Capture the cell that displays the provided text and extract its [x, y] central coordinate. 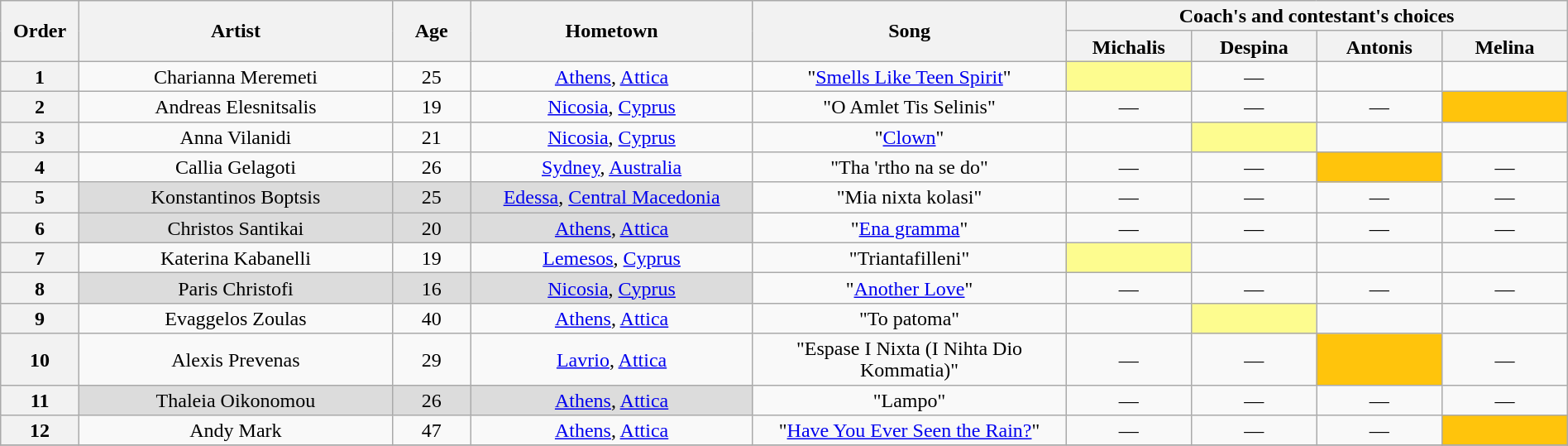
Despina [1255, 46]
Andy Mark [235, 430]
Thaleia Oikonomou [235, 400]
9 [40, 318]
Callia Gelagoti [235, 167]
Hometown [612, 31]
"Have You Ever Seen the Rain?" [910, 430]
10 [40, 359]
"O Amlet Tis Selinis" [910, 106]
20 [432, 228]
"Tha 'rtho na se do" [910, 167]
Anna Vilanidi [235, 137]
"Triantafilleni" [910, 258]
Antonis [1379, 46]
Katerina Kabanelli [235, 258]
7 [40, 258]
"Another Love" [910, 288]
11 [40, 400]
Christos Santikai [235, 228]
"Espase I Nixta (I Nihta Dio Kommatia)" [910, 359]
Evaggelos Zoulas [235, 318]
29 [432, 359]
3 [40, 137]
21 [432, 137]
Charianna Meremeti [235, 76]
"Clown" [910, 137]
Alexis Prevenas [235, 359]
47 [432, 430]
"Lampo" [910, 400]
Song [910, 31]
4 [40, 167]
"Mia nixta kolasi" [910, 197]
6 [40, 228]
Lavrio, Attica [612, 359]
Edessa, Central Macedonia [612, 197]
Andreas Elesnitsalis [235, 106]
2 [40, 106]
Age [432, 31]
1 [40, 76]
Lemesos, Cyprus [612, 258]
5 [40, 197]
"To patoma" [910, 318]
12 [40, 430]
40 [432, 318]
Artist [235, 31]
Coach's and contestant's choices [1317, 17]
Michalis [1129, 46]
Paris Christofi [235, 288]
Sydney, Australia [612, 167]
Konstantinos Boptsis [235, 197]
"Ena gramma" [910, 228]
Order [40, 31]
"Smells Like Teen Spirit" [910, 76]
16 [432, 288]
Melina [1505, 46]
8 [40, 288]
